Determine the [x, y] coordinate at the center of the cell enclosing the given text.  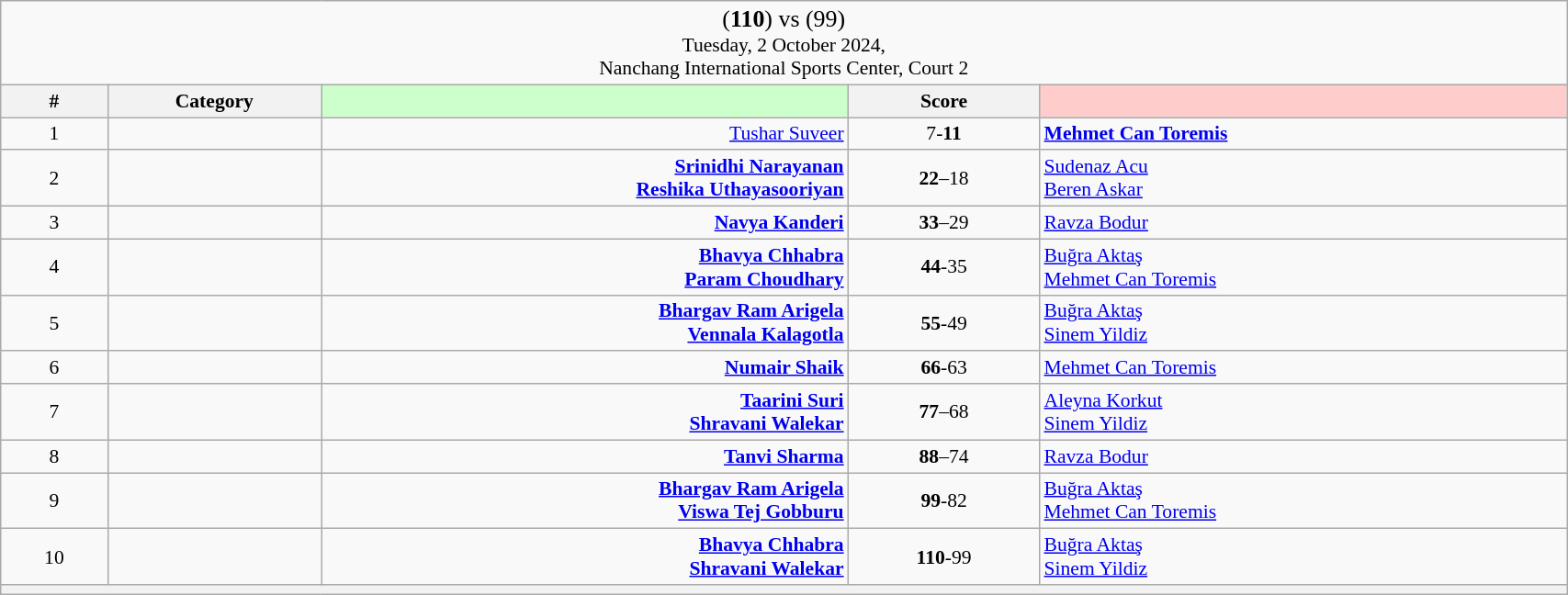
Score [944, 101]
Bhavya Chhabra Param Choudhary [585, 266]
Category [215, 101]
10 [54, 556]
3 [54, 223]
(110) vs (99)Tuesday, 2 October 2024, Nanchang International Sports Center, Court 2 [784, 42]
44-35 [944, 266]
Srinidhi Narayanan Reshika Uthayasooriyan [585, 178]
2 [54, 178]
4 [54, 266]
5 [54, 323]
Taarini Suri Shravani Walekar [585, 411]
88–74 [944, 456]
Tushar Suveer [585, 134]
Sudenaz Acu Beren Askar [1303, 178]
Tanvi Sharma [585, 456]
99-82 [944, 501]
9 [54, 501]
110-99 [944, 556]
Bhargav Ram Arigela Viswa Tej Gobburu [585, 501]
22–18 [944, 178]
Aleyna Korkut Sinem Yildiz [1303, 411]
55-49 [944, 323]
77–68 [944, 411]
7-11 [944, 134]
6 [54, 368]
8 [54, 456]
Numair Shaik [585, 368]
Bhargav Ram Arigela Vennala Kalagotla [585, 323]
Navya Kanderi [585, 223]
7 [54, 411]
Bhavya Chhabra Shravani Walekar [585, 556]
1 [54, 134]
66-63 [944, 368]
# [54, 101]
33–29 [944, 223]
